Determine the [X, Y] coordinate at the center of the cell enclosing the given text.  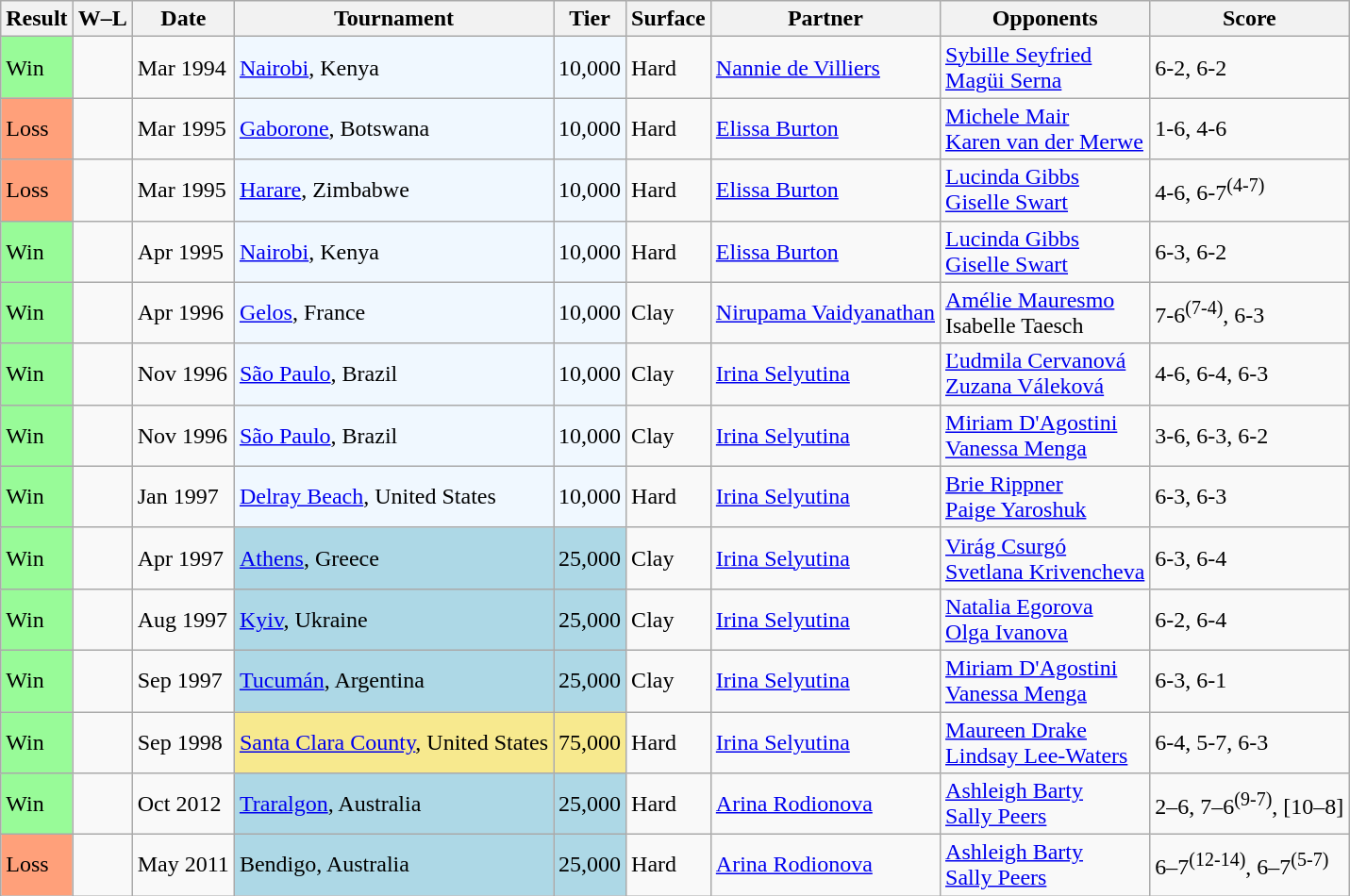
Santa Clara County, United States [393, 741]
Bendigo, Australia [393, 866]
Apr 1996 [183, 313]
Tournament [393, 19]
Apr 1997 [183, 558]
3-6, 6-3, 6-2 [1249, 436]
6-2, 6-4 [1249, 619]
Natalia Egorova Olga Ivanova [1045, 619]
6–7(12-14), 6–7(5-7) [1249, 866]
6-2, 6-2 [1249, 68]
Apr 1995 [183, 251]
6-3, 6-4 [1249, 558]
4-6, 6-4, 6-3 [1249, 373]
Michele Mair Karen van der Merwe [1045, 128]
Maureen Drake Lindsay Lee-Waters [1045, 741]
Date [183, 19]
6-3, 6-2 [1249, 251]
6-4, 5-7, 6-3 [1249, 741]
Score [1249, 19]
Jan 1997 [183, 496]
4-6, 6-7(4-7) [1249, 191]
Harare, Zimbabwe [393, 191]
Nirupama Vaidyanathan [825, 313]
7-6(7-4), 6-3 [1249, 313]
Gaborone, Botswana [393, 128]
Tier [591, 19]
Sybille Seyfried Magüi Serna [1045, 68]
Nannie de Villiers [825, 68]
Result [37, 19]
May 2011 [183, 866]
Athens, Greece [393, 558]
Tucumán, Argentina [393, 681]
Brie Rippner Paige Yaroshuk [1045, 496]
Virág Csurgó Svetlana Krivencheva [1045, 558]
Sep 1998 [183, 741]
Gelos, France [393, 313]
Kyiv, Ukraine [393, 619]
Oct 2012 [183, 804]
Traralgon, Australia [393, 804]
Ľudmila Cervanová Zuzana Váleková [1045, 373]
Opponents [1045, 19]
Aug 1997 [183, 619]
W–L [102, 19]
75,000 [591, 741]
Delray Beach, United States [393, 496]
Partner [825, 19]
2–6, 7–6(9-7), [10–8] [1249, 804]
6-3, 6-1 [1249, 681]
Amélie Mauresmo Isabelle Taesch [1045, 313]
6-3, 6-3 [1249, 496]
Surface [669, 19]
1-6, 4-6 [1249, 128]
Mar 1994 [183, 68]
Sep 1997 [183, 681]
